Search for the cell housing the specified text and yield its [x, y] center coordinate. 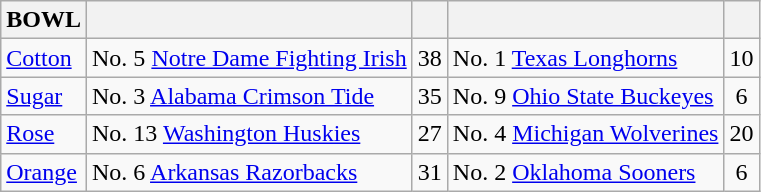
Orange [44, 172]
Sugar [44, 96]
BOWL [44, 20]
No. 5 Notre Dame Fighting Irish [250, 58]
No. 4 Michigan Wolverines [586, 134]
Rose [44, 134]
31 [430, 172]
No. 13 Washington Huskies [250, 134]
38 [430, 58]
No. 9 Ohio State Buckeyes [586, 96]
No. 2 Oklahoma Sooners [586, 172]
Cotton [44, 58]
No. 3 Alabama Crimson Tide [250, 96]
27 [430, 134]
10 [742, 58]
20 [742, 134]
35 [430, 96]
No. 1 Texas Longhorns [586, 58]
No. 6 Arkansas Razorbacks [250, 172]
